Return [x, y] of the center of cell containing provided text 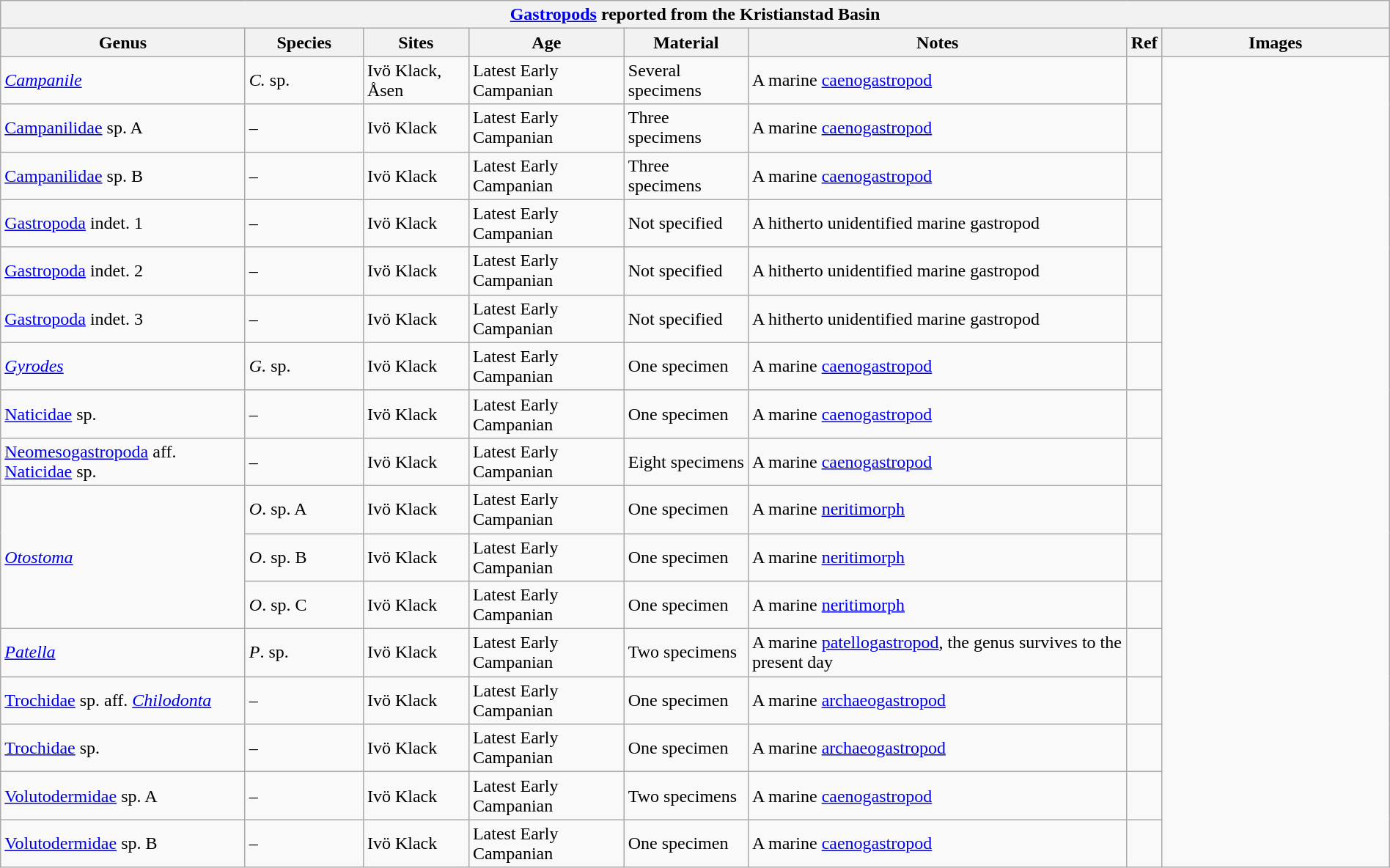
Campanilidae sp. A [123, 128]
Eight specimens [686, 462]
Otostoma [123, 557]
Neomesogastropoda aff. Naticidae sp. [123, 462]
Notes [937, 43]
Gastropoda indet. 1 [123, 223]
Trochidae sp. [123, 748]
Ivö Klack, Åsen [416, 81]
Gyrodes [123, 367]
Age [546, 43]
Volutodermidae sp. A [123, 796]
Images [1276, 43]
Gastropoda indet. 2 [123, 271]
Several specimens [686, 81]
Naticidae sp. [123, 413]
Gastropoda indet. 3 [123, 318]
G. sp. [304, 367]
Ref [1144, 43]
Campanile [123, 81]
O. sp. A [304, 509]
Patella [123, 652]
O. sp. C [304, 606]
Genus [123, 43]
Trochidae sp. aff. Chilodonta [123, 701]
C. sp. [304, 81]
A marine patellogastropod, the genus survives to the present day [937, 652]
Species [304, 43]
Sites [416, 43]
P. sp. [304, 652]
Volutodermidae sp. B [123, 843]
Campanilidae sp. B [123, 176]
Material [686, 43]
O. sp. B [304, 557]
Gastropods reported from the Kristianstad Basin [695, 15]
